Extract the (x, y) coordinate from the center of the cell holding the provided text.  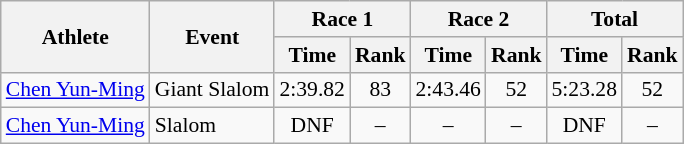
2:43.46 (448, 90)
Giant Slalom (212, 90)
5:23.28 (584, 90)
Slalom (212, 126)
83 (380, 90)
Total (615, 19)
2:39.82 (312, 90)
Event (212, 36)
Race 1 (342, 19)
Athlete (76, 36)
Race 2 (478, 19)
